Locate the cell with the specified text and output its [X, Y] center coordinate. 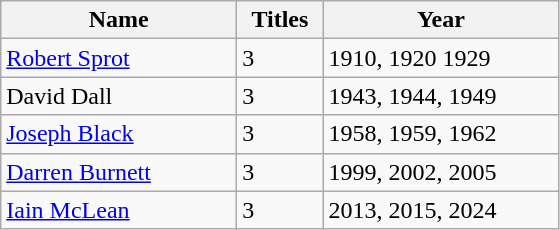
Iain McLean [119, 210]
Name [119, 20]
1958, 1959, 1962 [441, 134]
1943, 1944, 1949 [441, 96]
David Dall [119, 96]
Titles [280, 20]
Year [441, 20]
1999, 2002, 2005 [441, 172]
Robert Sprot [119, 58]
2013, 2015, 2024 [441, 210]
Darren Burnett [119, 172]
1910, 1920 1929 [441, 58]
Joseph Black [119, 134]
